Output the [x, y] coordinate of the center of the cell containing the given text.  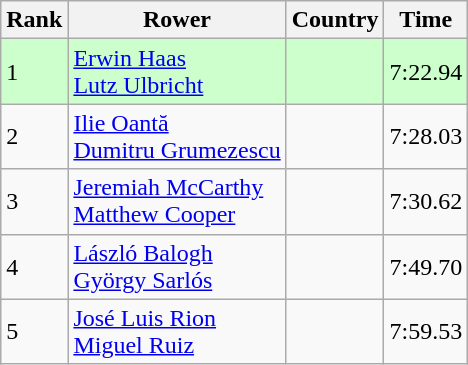
Time [426, 20]
7:22.94 [426, 72]
7:28.03 [426, 136]
Erwin HaasLutz Ulbricht [177, 72]
7:49.70 [426, 266]
1 [34, 72]
3 [34, 202]
4 [34, 266]
Country [335, 20]
José Luis RionMiguel Ruiz [177, 332]
Ilie OantăDumitru Grumezescu [177, 136]
5 [34, 332]
7:59.53 [426, 332]
Jeremiah McCarthyMatthew Cooper [177, 202]
Rank [34, 20]
Rower [177, 20]
7:30.62 [426, 202]
2 [34, 136]
László BaloghGyörgy Sarlós [177, 266]
